Extract the (X, Y) coordinate from the center of the cell holding the provided text.  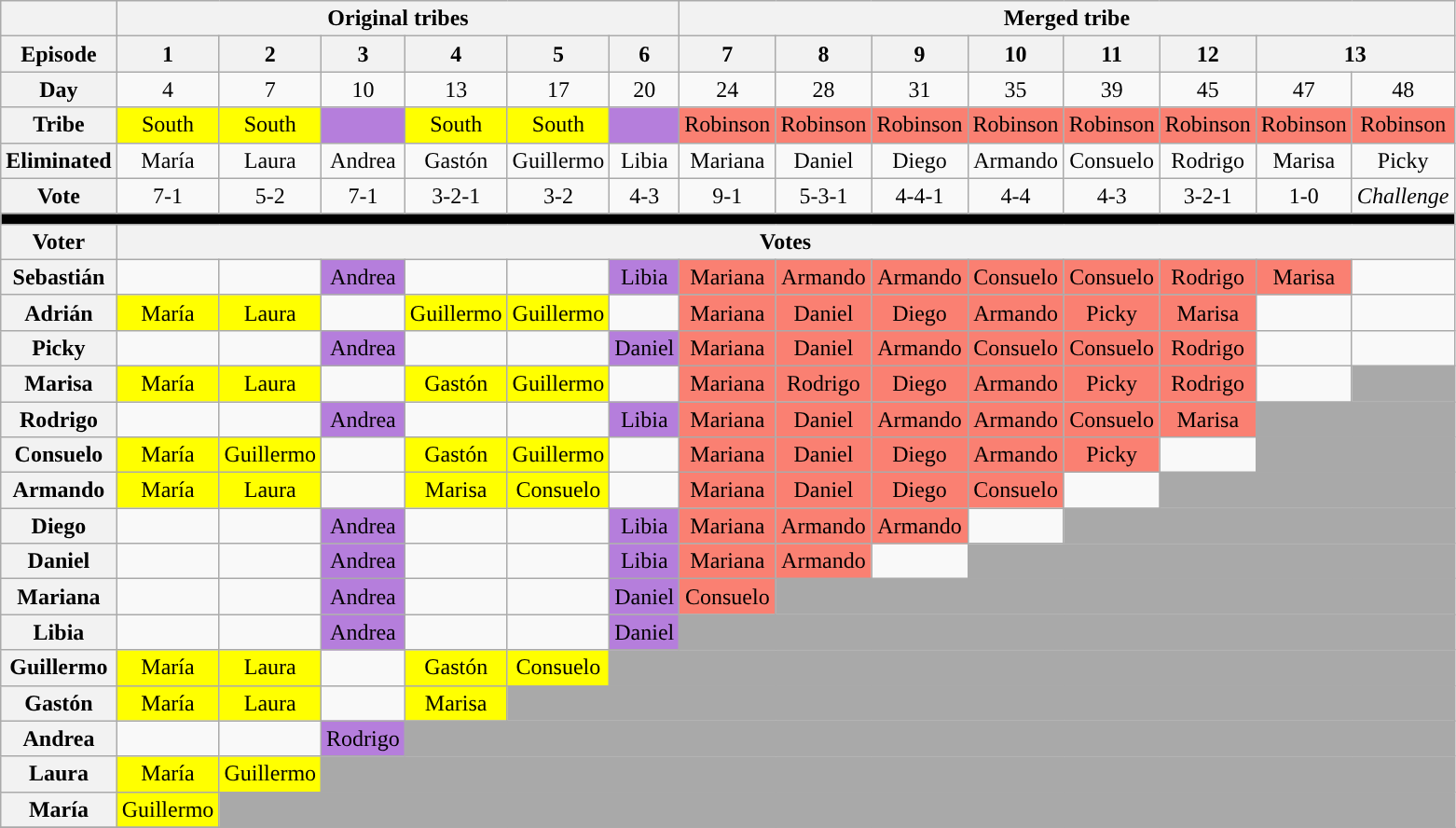
24 (727, 90)
Vote (59, 196)
Eliminated (59, 160)
Challenge (1403, 196)
17 (558, 90)
Day (59, 90)
4-4-1 (919, 196)
Voter (59, 241)
5-2 (270, 196)
31 (919, 90)
39 (1111, 90)
28 (824, 90)
Merged tribe (1066, 19)
45 (1208, 90)
12 (1208, 54)
Votes (785, 241)
35 (1016, 90)
Original tribes (398, 19)
1 (168, 54)
4-4 (1016, 196)
3 (364, 54)
48 (1403, 90)
1-0 (1303, 196)
5 (558, 54)
Episode (59, 54)
Adrián (59, 312)
2 (270, 54)
9 (919, 54)
9-1 (727, 196)
3-2 (558, 196)
Sebastián (59, 277)
6 (645, 54)
11 (1111, 54)
5-3-1 (824, 196)
47 (1303, 90)
20 (645, 90)
8 (824, 54)
Tribe (59, 125)
